Capture the cell that displays the provided text and extract its (X, Y) central coordinate. 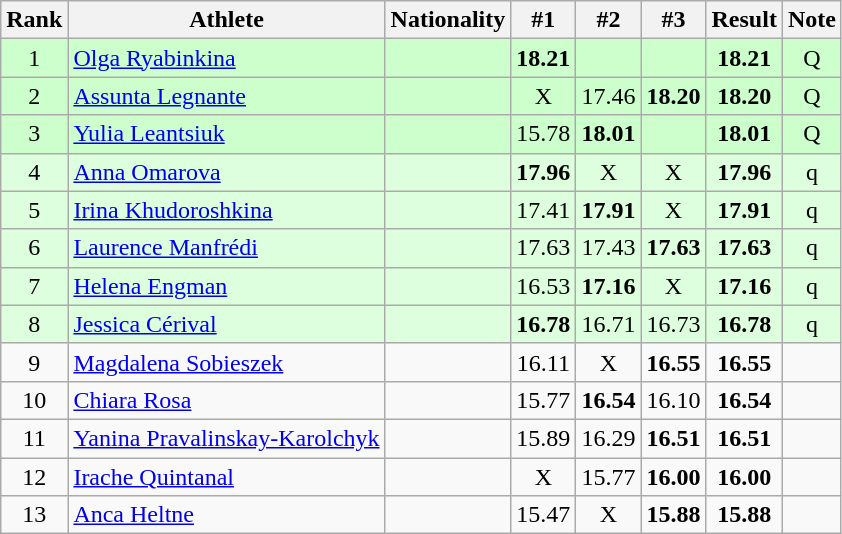
Nationality (448, 20)
Olga Ryabinkina (226, 58)
Anna Omarova (226, 172)
16.10 (674, 400)
#1 (544, 20)
13 (34, 515)
17.46 (608, 96)
4 (34, 172)
Yanina Pravalinskay-Karolchyk (226, 438)
16.29 (608, 438)
#2 (608, 20)
10 (34, 400)
Athlete (226, 20)
1 (34, 58)
3 (34, 134)
15.47 (544, 515)
16.11 (544, 362)
7 (34, 286)
8 (34, 324)
Irina Khudoroshkina (226, 210)
15.89 (544, 438)
17.43 (608, 248)
Assunta Legnante (226, 96)
16.53 (544, 286)
11 (34, 438)
16.73 (674, 324)
Result (744, 20)
9 (34, 362)
Laurence Manfrédi (226, 248)
12 (34, 477)
Anca Heltne (226, 515)
2 (34, 96)
Jessica Cérival (226, 324)
Yulia Leantsiuk (226, 134)
17.41 (544, 210)
16.71 (608, 324)
Note (812, 20)
Helena Engman (226, 286)
Rank (34, 20)
6 (34, 248)
Magdalena Sobieszek (226, 362)
Chiara Rosa (226, 400)
Irache Quintanal (226, 477)
15.78 (544, 134)
#3 (674, 20)
5 (34, 210)
